Capture the cell that displays the provided text and extract its [x, y] central coordinate. 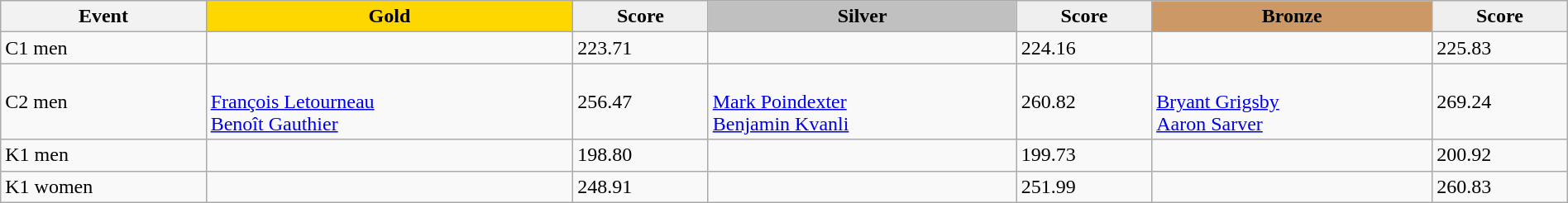
225.83 [1500, 48]
199.73 [1084, 155]
Gold [390, 17]
256.47 [641, 101]
Event [103, 17]
248.91 [641, 186]
Bryant GrigsbyAaron Sarver [1292, 101]
224.16 [1084, 48]
251.99 [1084, 186]
269.24 [1500, 101]
223.71 [641, 48]
Mark PoindexterBenjamin Kvanli [862, 101]
Bronze [1292, 17]
Silver [862, 17]
198.80 [641, 155]
200.92 [1500, 155]
C1 men [103, 48]
C2 men [103, 101]
K1 men [103, 155]
260.82 [1084, 101]
260.83 [1500, 186]
K1 women [103, 186]
François LetourneauBenoît Gauthier [390, 101]
